Find where the given text appears and provide that cell's center as (x, y) coordinate. 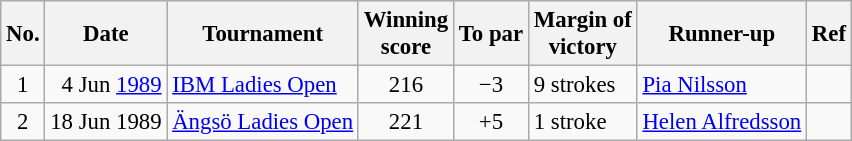
No. (23, 34)
18 Jun 1989 (106, 122)
Pia Nilsson (722, 85)
Runner-up (722, 34)
Ängsö Ladies Open (263, 122)
4 Jun 1989 (106, 85)
Ref (830, 34)
Margin ofvictory (582, 34)
1 (23, 85)
Helen Alfredsson (722, 122)
Date (106, 34)
IBM Ladies Open (263, 85)
Tournament (263, 34)
2 (23, 122)
−3 (490, 85)
To par (490, 34)
+5 (490, 122)
221 (406, 122)
216 (406, 85)
Winningscore (406, 34)
9 strokes (582, 85)
1 stroke (582, 122)
